For the text-containing cell, return its midpoint in [x, y] coordinate format. 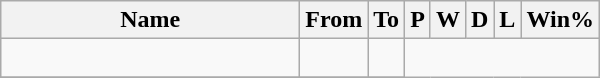
D [479, 20]
Name [150, 20]
From [334, 20]
To [386, 20]
W [448, 20]
P [418, 20]
Win% [560, 20]
L [508, 20]
